Output the (x, y) coordinate of the center of the cell containing the given text.  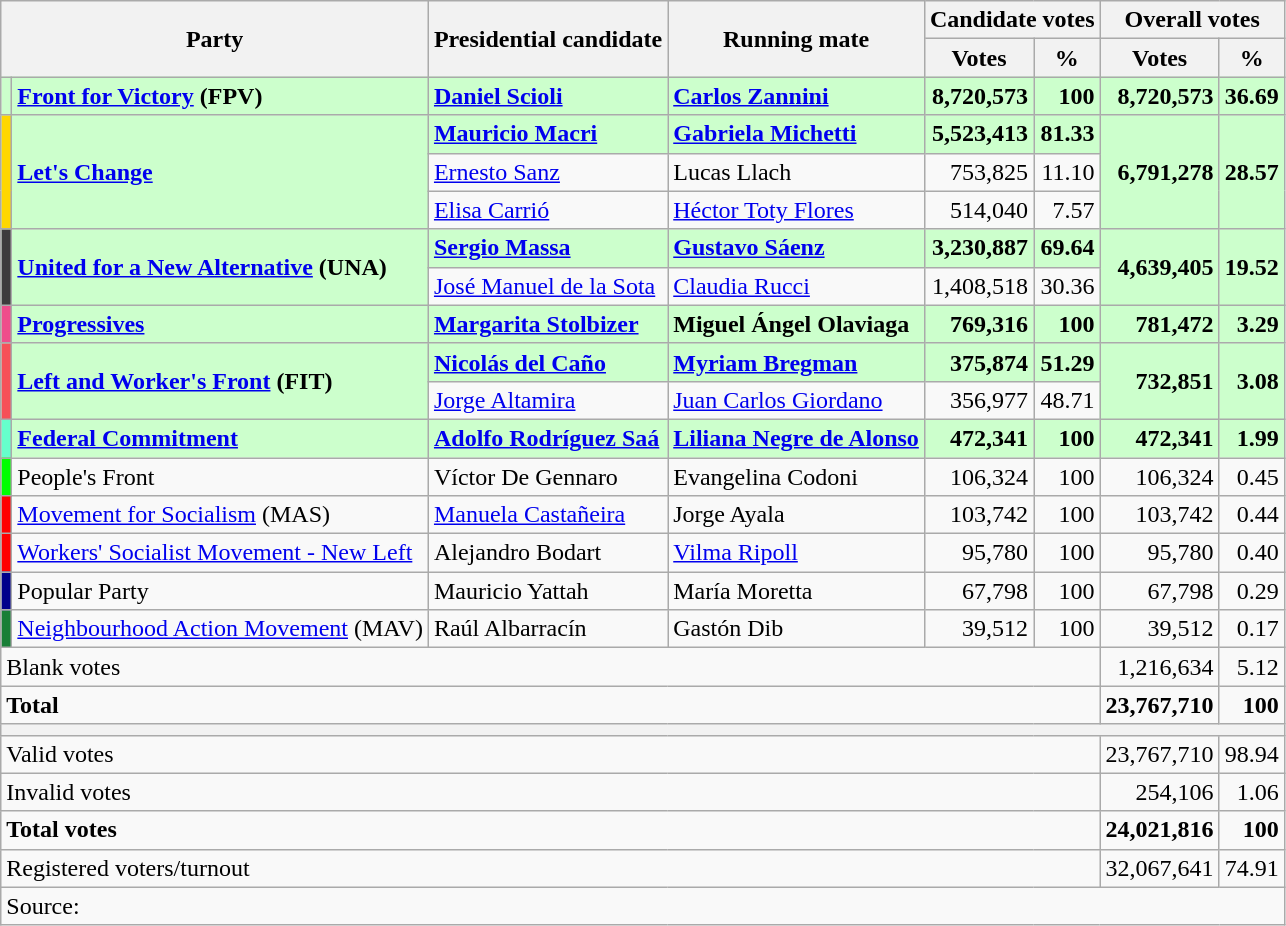
Sergio Massa (548, 248)
Blank votes (550, 667)
Myriam Bregman (796, 362)
Party (215, 39)
Nicolás del Caño (548, 362)
1.99 (1252, 438)
People's Front (220, 477)
Margarita Stolbizer (548, 324)
51.29 (1067, 362)
United for a New Alternative (UNA) (220, 267)
Gabriela Michetti (796, 134)
48.71 (1067, 400)
74.91 (1252, 868)
81.33 (1067, 134)
30.36 (1067, 286)
Lucas Llach (796, 172)
3.08 (1252, 381)
Popular Party (220, 591)
Overall votes (1192, 20)
Elisa Carrió (548, 210)
98.94 (1252, 754)
Evangelina Codoni (796, 477)
254,106 (1160, 792)
Source: (642, 906)
28.57 (1252, 172)
514,040 (978, 210)
0.40 (1252, 553)
24,021,816 (1160, 830)
Left and Worker's Front (FIT) (220, 381)
Workers' Socialist Movement - New Left (220, 553)
Valid votes (550, 754)
36.69 (1252, 96)
Juan Carlos Giordano (796, 400)
6,791,278 (1160, 172)
753,825 (978, 172)
Raúl Albarracín (548, 629)
Running mate (796, 39)
Jorge Ayala (796, 515)
Miguel Ángel Olaviaga (796, 324)
Movement for Socialism (MAS) (220, 515)
Vilma Ripoll (796, 553)
4,639,405 (1160, 267)
Manuela Castañeira (548, 515)
1.06 (1252, 792)
Víctor De Gennaro (548, 477)
356,977 (978, 400)
Neighbourhood Action Movement (MAV) (220, 629)
José Manuel de la Sota (548, 286)
Alejandro Bodart (548, 553)
32,067,641 (1160, 868)
0.44 (1252, 515)
Jorge Altamira (548, 400)
0.45 (1252, 477)
Liliana Negre de Alonso (796, 438)
Carlos Zannini (796, 96)
0.17 (1252, 629)
3,230,887 (978, 248)
Candidate votes (1012, 20)
19.52 (1252, 267)
5.12 (1252, 667)
Adolfo Rodríguez Saá (548, 438)
Gustavo Sáenz (796, 248)
Presidential candidate (548, 39)
Registered voters/turnout (550, 868)
375,874 (978, 362)
Daniel Scioli (548, 96)
69.64 (1067, 248)
0.29 (1252, 591)
1,216,634 (1160, 667)
11.10 (1067, 172)
3.29 (1252, 324)
781,472 (1160, 324)
Mauricio Macri (548, 134)
Héctor Toty Flores (796, 210)
Progressives (220, 324)
María Moretta (796, 591)
Claudia Rucci (796, 286)
Gastón Dib (796, 629)
Federal Commitment (220, 438)
5,523,413 (978, 134)
Ernesto Sanz (548, 172)
732,851 (1160, 381)
7.57 (1067, 210)
1,408,518 (978, 286)
Invalid votes (550, 792)
Total (550, 705)
Let's Change (220, 172)
769,316 (978, 324)
Total votes (550, 830)
Front for Victory (FPV) (220, 96)
Mauricio Yattah (548, 591)
